Provide the (X, Y) coordinate of the cell's center where the given text is located.  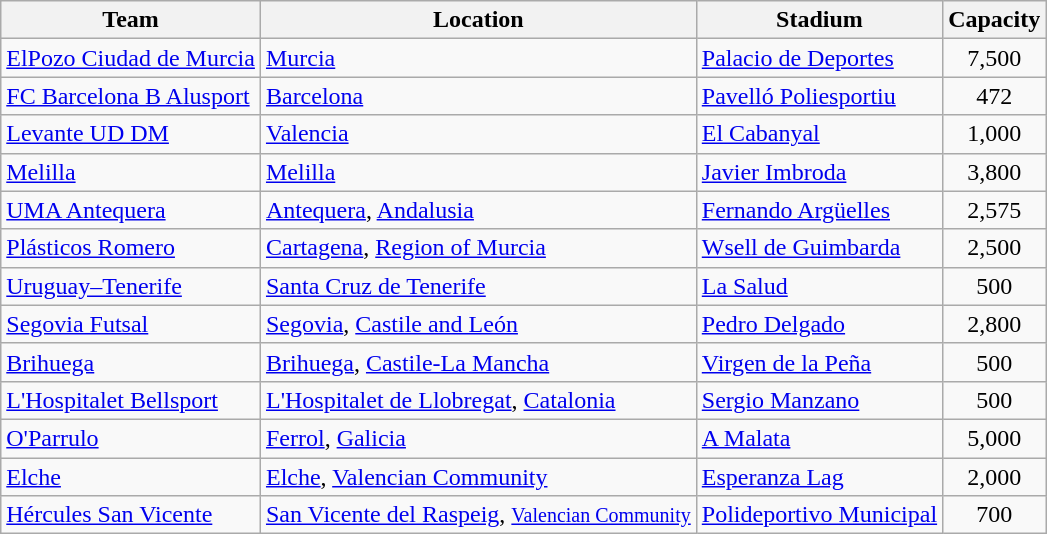
Capacity (994, 20)
2,800 (994, 324)
El Cabanyal (819, 134)
Esperanza Lag (819, 477)
L'Hospitalet de Llobregat, Catalonia (478, 400)
O'Parrulo (131, 438)
Team (131, 20)
2,000 (994, 477)
Plásticos Romero (131, 248)
5,000 (994, 438)
ElPozo Ciudad de Murcia (131, 58)
Brihuega, Castile-La Mancha (478, 362)
Barcelona (478, 96)
2,575 (994, 210)
700 (994, 515)
7,500 (994, 58)
Palacio de Deportes (819, 58)
472 (994, 96)
Javier Imbroda (819, 172)
Elche (131, 477)
Brihuega (131, 362)
Cartagena, Region of Murcia (478, 248)
Hércules San Vicente (131, 515)
Antequera, Andalusia (478, 210)
Ferrol, Galicia (478, 438)
Location (478, 20)
Wsell de Guimbarda (819, 248)
Fernando Argüelles (819, 210)
FC Barcelona B Alusport (131, 96)
Segovia Futsal (131, 324)
Elche, Valencian Community (478, 477)
Polideportivo Municipal (819, 515)
Uruguay–Tenerife (131, 286)
L'Hospitalet Bellsport (131, 400)
Pedro Delgado (819, 324)
UMA Antequera (131, 210)
Levante UD DM (131, 134)
San Vicente del Raspeig, Valencian Community (478, 515)
1,000 (994, 134)
2,500 (994, 248)
Sergio Manzano (819, 400)
Stadium (819, 20)
Virgen de la Peña (819, 362)
Pavelló Poliesportiu (819, 96)
Santa Cruz de Tenerife (478, 286)
A Malata (819, 438)
Segovia, Castile and León (478, 324)
3,800 (994, 172)
Murcia (478, 58)
La Salud (819, 286)
Valencia (478, 134)
